Detect which cell encompasses the target text, then output its [x, y] center coordinate. 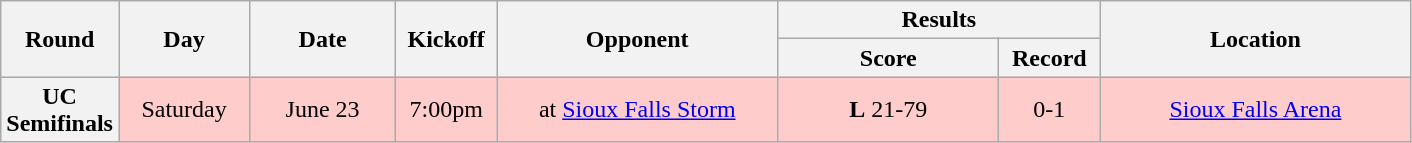
Opponent [638, 39]
Record [1050, 58]
at Sioux Falls Storm [638, 110]
7:00pm [446, 110]
Day [184, 39]
Saturday [184, 110]
Kickoff [446, 39]
Sioux Falls Arena [1256, 110]
June 23 [323, 110]
Results [939, 20]
Location [1256, 39]
UC Semifinals [60, 110]
Round [60, 39]
0-1 [1050, 110]
Date [323, 39]
Score [888, 58]
L 21-79 [888, 110]
